Return [X, Y] of the center of cell containing provided text 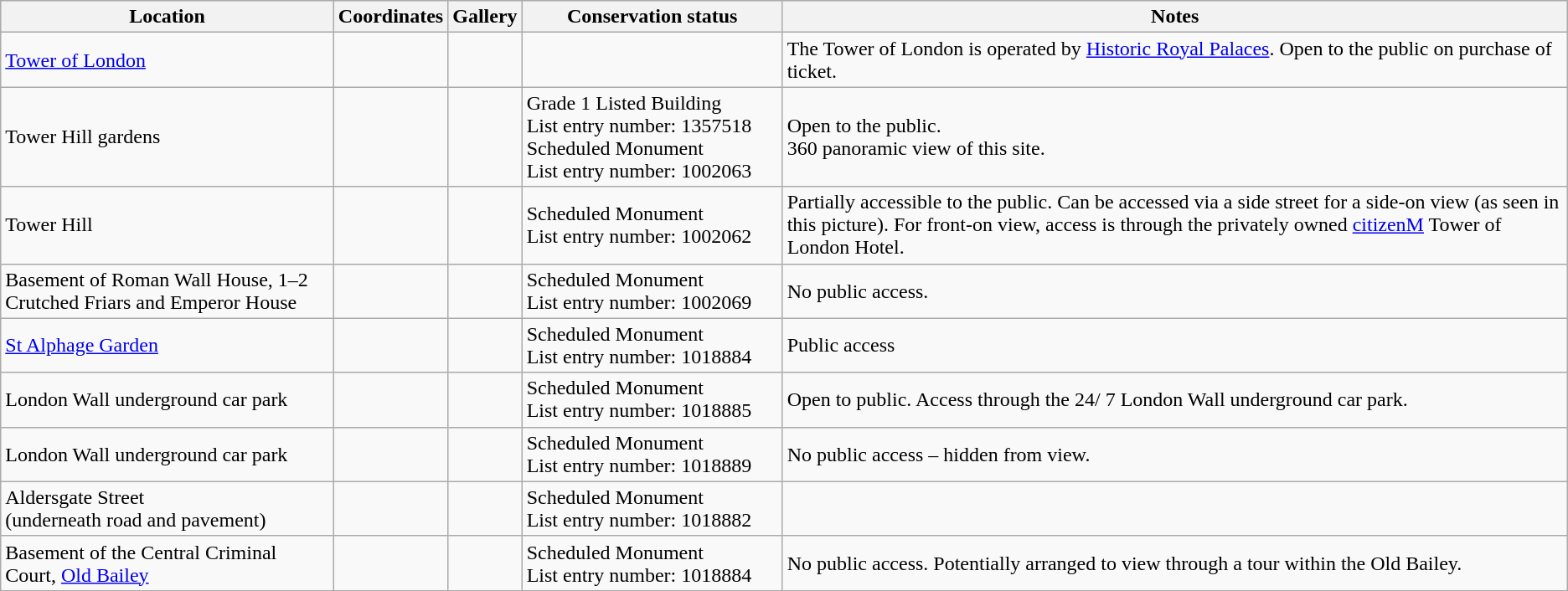
No public access – hidden from view. [1174, 454]
Gallery [485, 17]
Open to the public.360 panoramic view of this site. [1174, 137]
Grade 1 Listed BuildingList entry number: 1357518Scheduled MonumentList entry number: 1002063 [652, 137]
Scheduled MonumentList entry number: 1002062 [652, 225]
The Tower of London is operated by Historic Royal Palaces. Open to the public on purchase of ticket. [1174, 60]
Notes [1174, 17]
Public access [1174, 345]
Tower of London [168, 60]
Open to public. Access through the 24/ 7 London Wall underground car park. [1174, 400]
Tower Hill [168, 225]
Location [168, 17]
Scheduled MonumentList entry number: 1018882 [652, 509]
Conservation status [652, 17]
St Alphage Garden [168, 345]
Aldersgate Street(underneath road and pavement) [168, 509]
Basement of Roman Wall House, 1–2 Crutched Friars and Emperor House [168, 291]
Scheduled MonumentList entry number: 1018889 [652, 454]
Scheduled MonumentList entry number: 1018885 [652, 400]
No public access. Potentially arranged to view through a tour within the Old Bailey. [1174, 563]
Scheduled MonumentList entry number: 1002069 [652, 291]
No public access. [1174, 291]
Coordinates [390, 17]
Basement of the Central Criminal Court, Old Bailey [168, 563]
Tower Hill gardens [168, 137]
